Find where the given text appears and provide that cell's center as [X, Y] coordinate. 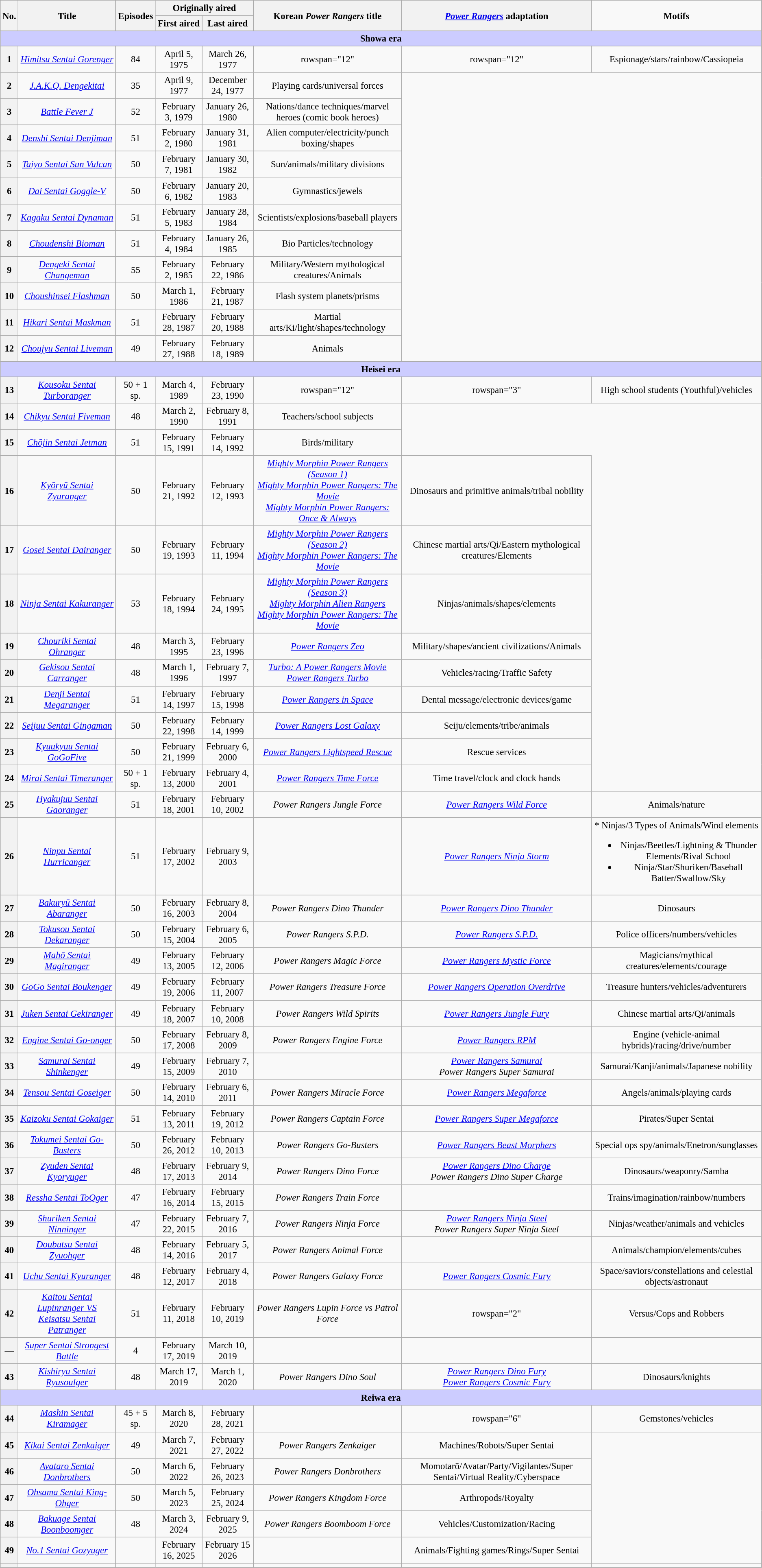
March 3, 1995 [179, 647]
6 [9, 191]
Power Rangers Treasure Force [328, 987]
5 [9, 164]
Espionage/stars/rainbow/Cassiopeia [676, 59]
Power Rangers Lupin Force vs Patrol Force [328, 1313]
February 12, 1993 [228, 491]
2 [9, 85]
GoGo Sentai Boukenger [67, 987]
February 15, 1998 [228, 699]
February 27, 1988 [179, 348]
March 6, 2022 [179, 1471]
Power Rangers Magic Force [328, 961]
Dinosaurs [676, 908]
Engine (vehicle-animal hybrids)/racing/drive/number [676, 1040]
Teachers/school subjects [328, 417]
February 9, 2003 [228, 856]
February 16, 2014 [179, 1198]
High school students (Youthful)/vehicles [676, 390]
February 12, 2006 [228, 961]
February 28, 2021 [228, 1419]
March 8, 2020 [179, 1419]
February 4, 2018 [228, 1277]
Power Rangers RPM [496, 1040]
Time travel/clock and clock hands [496, 778]
Tokusou Sentai Dekaranger [67, 935]
February 2, 1985 [179, 269]
Dengeki Sentai Changeman [67, 269]
Ohsama Sentai King-Ohger [67, 1497]
Hyakujuu Sentai Gaoranger [67, 805]
February 10, 2002 [228, 805]
Vehicles/Customization/Racing [496, 1524]
February 7, 2016 [228, 1224]
March 17, 2019 [179, 1377]
Originally aired [204, 8]
February 24, 1995 [228, 604]
Power Rangers Jungle Fury [496, 1014]
February 6, 2005 [228, 935]
Denshi Sentai Denjiman [67, 138]
Power Rangers Ninja Force [328, 1224]
February 19, 2006 [179, 987]
April 9, 1977 [179, 85]
Power Rangers in Space [328, 699]
February 10, 2019 [228, 1313]
Special ops spy/animals/Enetron/sunglasses [676, 1145]
Korean Power Rangers title [328, 15]
February 20, 1988 [228, 322]
February 17, 2002 [179, 856]
Title [67, 15]
11 [9, 322]
29 [9, 961]
53 [136, 604]
Magicians/mythical creatures/elements/courage [676, 961]
February 14, 1992 [228, 443]
24 [9, 778]
Power Rangers Wild Spirits [328, 1014]
Episodes [136, 15]
Mahō Sentai Magiranger [67, 961]
Turbo: A Power Rangers MoviePower Rangers Turbo [328, 673]
Trains/imagination/rainbow/numbers [676, 1198]
Versus/Cops and Robbers [676, 1313]
Dinosaurs/weaponry/Samba [676, 1171]
February 6, 2000 [228, 752]
Power Rangers Operation Overdrive [496, 987]
40 [9, 1250]
25 [9, 805]
February 16, 2025 [179, 1550]
Gosei Sentai Dairanger [67, 550]
Power Rangers Beast Morphers [496, 1145]
March 7, 2021 [179, 1445]
February 17, 2013 [179, 1171]
Military/Western mythological creatures/Animals [328, 269]
February 13, 2005 [179, 961]
84 [136, 59]
1 [9, 59]
Kousoku Sentai Turboranger [67, 390]
* Ninjas/3 Types of Animals/Wind elementsNinjas/Beetles/Lightning & Thunder Elements/Rival SchoolNinja/Star/Shuriken/Baseball Batter/Swallow/Sky [676, 856]
38 [9, 1198]
February 23, 1990 [228, 390]
Shuriken Sentai Ninninger [67, 1224]
February 7, 2010 [228, 1066]
Power Rangers Super Megaforce [496, 1119]
31 [9, 1014]
18 [9, 604]
Power Rangers Lightspeed Rescue [328, 752]
37 [9, 1171]
— [9, 1351]
March 2, 1990 [179, 417]
22 [9, 726]
Seiju/elements/tribe/animals [496, 726]
9 [9, 269]
Animals/Fighting games/Rings/Super Sentai [496, 1550]
43 [9, 1377]
February 14, 2016 [179, 1250]
Power Rangers Lost Galaxy [328, 726]
Samurai/Kanji/animals/Japanese nobility [676, 1066]
Power Rangers adaptation [496, 15]
Kagaku Sentai Dynaman [67, 217]
February 9, 2025 [228, 1524]
Himitsu Sentai Gorenger [67, 59]
36 [9, 1145]
Dental message/electronic devices/game [496, 699]
Hikari Sentai Maskman [67, 322]
Power Rangers Dino Soul [328, 1377]
J.A.K.Q. Dengekitai [67, 85]
12 [9, 348]
Machines/Robots/Super Sentai [496, 1445]
February 15 2026 [228, 1550]
February 23, 1996 [228, 647]
Power Rangers Go-Busters [328, 1145]
Choushinsei Flashman [67, 296]
February 14, 1999 [228, 726]
Gekisou Sentai Carranger [67, 673]
Power Rangers Ninja Storm [496, 856]
February 15, 2015 [228, 1198]
Power Rangers Megaforce [496, 1092]
March 4, 1989 [179, 390]
33 [9, 1066]
19 [9, 647]
February 15, 2004 [179, 935]
16 [9, 491]
Ninjas/animals/shapes/elements [496, 604]
Seijuu Sentai Gingaman [67, 726]
Treasure hunters/vehicles/adventurers [676, 987]
February 5, 1983 [179, 217]
Gymnastics/jewels [328, 191]
January 31, 1981 [228, 138]
February 6, 2011 [228, 1092]
February 28, 1987 [179, 322]
Dai Sentai Goggle-V [67, 191]
Power Rangers Boomboom Force [328, 1524]
Tensou Sentai Goseiger [67, 1092]
February 18, 1989 [228, 348]
Kishiryu Sentai Ryusoulger [67, 1377]
Animals/nature [676, 805]
3 [9, 112]
Power Rangers Mystic Force [496, 961]
Bio Particles/technology [328, 243]
Ninja Sentai Kakuranger [67, 604]
Battle Fever J [67, 112]
Bakuryū Sentai Abaranger [67, 908]
February 7, 1997 [228, 673]
7 [9, 217]
Power Rangers Captain Force [328, 1119]
Last aired [228, 24]
February 19, 2012 [228, 1119]
February 13, 2011 [179, 1119]
Kyuukyuu Sentai GoGoFive [67, 752]
Mighty Morphin Power Rangers (Season 1)Mighty Morphin Power Rangers: The MovieMighty Morphin Power Rangers: Once & Always [328, 491]
Doubutsu Sentai Zyuohger [67, 1250]
Gemstones/vehicles [676, 1419]
Chinese martial arts/Qi/Eastern mythological creatures/Elements [496, 550]
Angels/animals/playing cards [676, 1092]
January 26, 1985 [228, 243]
February 25, 2024 [228, 1497]
February 22, 1998 [179, 726]
February 14, 1997 [179, 699]
45 + 5 sp. [136, 1419]
February 4, 2001 [228, 778]
Pirates/Super Sentai [676, 1119]
Kaizoku Sentai Gokaiger [67, 1119]
Power Rangers Dino Force [328, 1171]
20 [9, 673]
February 14, 2010 [179, 1092]
23 [9, 752]
Martial arts/Ki/light/shapes/technology [328, 322]
Mighty Morphin Power Rangers (Season 2)Mighty Morphin Power Rangers: The Movie [328, 550]
February 15, 1991 [179, 443]
Animals [328, 348]
28 [9, 935]
Bakuage Sentai Boonboomger [67, 1524]
February 21, 1999 [179, 752]
Nations/dance techniques/marvel heroes (comic book heroes) [328, 112]
February 26, 2023 [228, 1471]
March 3, 2024 [179, 1524]
December 24, 1977 [228, 85]
Power Rangers Zeo [328, 647]
February 9, 2014 [228, 1171]
February 21, 1987 [228, 296]
February 19, 1993 [179, 550]
34 [9, 1092]
February 7, 1981 [179, 164]
Mighty Morphin Power Rangers (Season 3)Mighty Morphin Alien RangersMighty Morphin Power Rangers: The Movie [328, 604]
26 [9, 856]
39 [9, 1224]
First aired [179, 24]
February 11, 2007 [228, 987]
February 22, 1986 [228, 269]
January 28, 1984 [228, 217]
April 5, 1975 [179, 59]
45 [9, 1445]
February 8, 1991 [228, 417]
15 [9, 443]
rowspan="6" [496, 1419]
Chouriki Sentai Ohranger [67, 647]
January 20, 1983 [228, 191]
Power Rangers Dino ChargePower Rangers Dino Super Charge [496, 1171]
Military/shapes/ancient civilizations/Animals [496, 647]
Chinese martial arts/Qi/animals [676, 1014]
Power Rangers Time Force [328, 778]
February 18, 2001 [179, 805]
February 18, 1994 [179, 604]
21 [9, 699]
Power Rangers Train Force [328, 1198]
8 [9, 243]
Dinosaurs and primitive animals/tribal nobility [496, 491]
No. [9, 15]
March 1, 2020 [228, 1377]
Kaitou Sentai Lupinranger VS Keisatsu Sentai Patranger [67, 1313]
February 2, 1980 [179, 138]
Arthropods/Royalty [496, 1497]
Playing cards/universal forces [328, 85]
Animals/champion/elements/cubes [676, 1250]
Motifs [676, 15]
February 11, 2018 [179, 1313]
February 21, 1992 [179, 491]
Taiyo Sentai Sun Vulcan [67, 164]
Denji Sentai Megaranger [67, 699]
February 17, 2008 [179, 1040]
14 [9, 417]
Power Rangers Donbrothers [328, 1471]
February 13, 2000 [179, 778]
30 [9, 987]
Ninjas/weather/animals and vehicles [676, 1224]
Avataro Sentai Donbrothers [67, 1471]
March 10, 2019 [228, 1351]
February 10, 2008 [228, 1014]
Kikai Sentai Zenkaiger [67, 1445]
Power Rangers Kingdom Force [328, 1497]
rowspan="2" [496, 1313]
February 27, 2022 [228, 1445]
February 22, 2015 [179, 1224]
No.1 Sentai Gozyuger [67, 1550]
Power Rangers Engine Force [328, 1040]
February 15, 2009 [179, 1066]
Reiwa era [381, 1398]
Chikyu Sentai Fiveman [67, 417]
Power Rangers Wild Force [496, 805]
46 [9, 1471]
17 [9, 550]
Chōjin Sentai Jetman [67, 443]
Engine Sentai Go-onger [67, 1040]
Power Rangers Zenkaiger [328, 1445]
Zyuden Sentai Kyoryuger [67, 1171]
February 12, 2017 [179, 1277]
February 6, 1982 [179, 191]
February 11, 1994 [228, 550]
Power Rangers Animal Force [328, 1250]
55 [136, 269]
13 [9, 390]
Mirai Sentai Timeranger [67, 778]
32 [9, 1040]
Ninpu Sentai Hurricanger [67, 856]
Tokumei Sentai Go-Busters [67, 1145]
Heisei era [381, 369]
February 18, 2007 [179, 1014]
Super Sentai Strongest Battle [67, 1351]
52 [136, 112]
Momotarō/Avatar/Party/Vigilantes/Super Sentai/Virtual Reality/Cyberspace [496, 1471]
Flash system planets/prisms [328, 296]
Showa era [381, 39]
44 [9, 1419]
Power Rangers Miracle Force [328, 1092]
Juken Sentai Gekiranger [67, 1014]
rowspan="3" [496, 390]
Space/saviors/constellations and celestial objects/astronaut [676, 1277]
Rescue services [496, 752]
Scientists/explosions/baseball players [328, 217]
Power Rangers Cosmic Fury [496, 1277]
February 26, 2012 [179, 1145]
February 5, 2017 [228, 1250]
Kyōryū Sentai Zyuranger [67, 491]
Police officers/numbers/vehicles [676, 935]
Power Rangers Jungle Force [328, 805]
Ressha Sentai ToQger [67, 1198]
Choudenshi Bioman [67, 243]
February 16, 2003 [179, 908]
March 1, 1986 [179, 296]
27 [9, 908]
Dinosaurs/knights [676, 1377]
January 30, 1982 [228, 164]
February 17, 2019 [179, 1351]
Sun/animals/military divisions [328, 164]
Samurai Sentai Shinkenger [67, 1066]
February 8, 2009 [228, 1040]
Choujyu Sentai Liveman [67, 348]
February 4, 1984 [179, 243]
Birds/military [328, 443]
42 [9, 1313]
Alien computer/electricity/punch boxing/shapes [328, 138]
March 5, 2023 [179, 1497]
February 3, 1979 [179, 112]
Power Rangers SamuraiPower Rangers Super Samurai [496, 1066]
January 26, 1980 [228, 112]
Vehicles/racing/Traffic Safety [496, 673]
Power Rangers Dino FuryPower Rangers Cosmic Fury [496, 1377]
March 26, 1977 [228, 59]
February 10, 2013 [228, 1145]
Mashin Sentai Kiramager [67, 1419]
Power Rangers Ninja SteelPower Rangers Super Ninja Steel [496, 1224]
Uchu Sentai Kyuranger [67, 1277]
February 8, 2004 [228, 908]
Power Rangers Galaxy Force [328, 1277]
March 1, 1996 [179, 673]
10 [9, 296]
41 [9, 1277]
